Pinpoint the cell where the given text exists, returning its (x, y) midpoint coordinate. 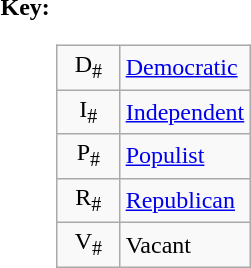
R# (89, 200)
Populist (185, 156)
P# (89, 156)
D# (89, 67)
V# (89, 245)
I# (89, 112)
Republican (185, 200)
Vacant (185, 245)
Democratic (185, 67)
Independent (185, 112)
